Scan for the cell matching the given text and deliver its [X, Y] coordinate at center. 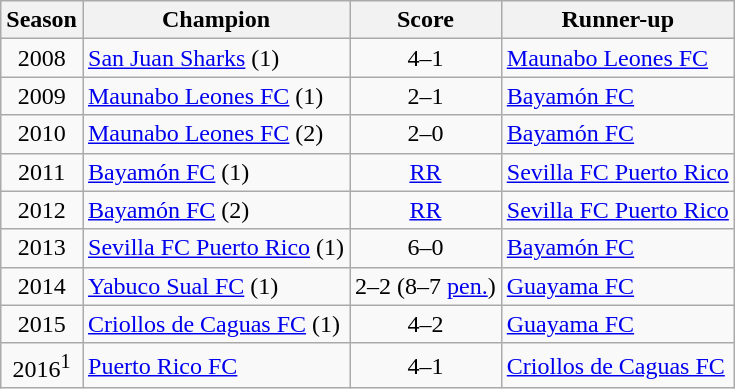
2–0 [426, 134]
2015 [42, 324]
Criollos de Caguas FC (1) [216, 324]
2–2 (8–7 pen.) [426, 286]
Criollos de Caguas FC [618, 366]
Champion [216, 20]
San Juan Sharks (1) [216, 58]
Puerto Rico FC [216, 366]
2–1 [426, 96]
Season [42, 20]
Sevilla FC Puerto Rico (1) [216, 248]
2014 [42, 286]
Runner-up [618, 20]
2009 [42, 96]
6–0 [426, 248]
Maunabo Leones FC (2) [216, 134]
Yabuco Sual FC (1) [216, 286]
2012 [42, 210]
Bayamón FC (2) [216, 210]
Score [426, 20]
2008 [42, 58]
2011 [42, 172]
4–2 [426, 324]
Maunabo Leones FC [618, 58]
2010 [42, 134]
Bayamón FC (1) [216, 172]
Maunabo Leones FC (1) [216, 96]
20161 [42, 366]
2013 [42, 248]
